Find where the given text appears and provide that cell's center as (X, Y) coordinate. 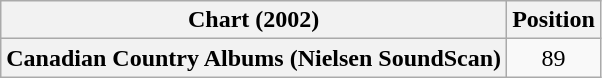
Chart (2002) (254, 20)
Canadian Country Albums (Nielsen SoundScan) (254, 58)
Position (554, 20)
89 (554, 58)
